Capture the cell that displays the provided text and extract its [x, y] central coordinate. 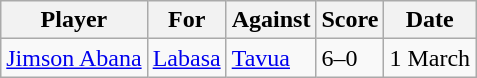
6–0 [350, 58]
Date [430, 20]
Score [350, 20]
Against [271, 20]
Labasa [186, 58]
Player [74, 20]
For [186, 20]
Tavua [271, 58]
1 March [430, 58]
Jimson Abana [74, 58]
